Pinpoint the cell where the given text exists, returning its [X, Y] midpoint coordinate. 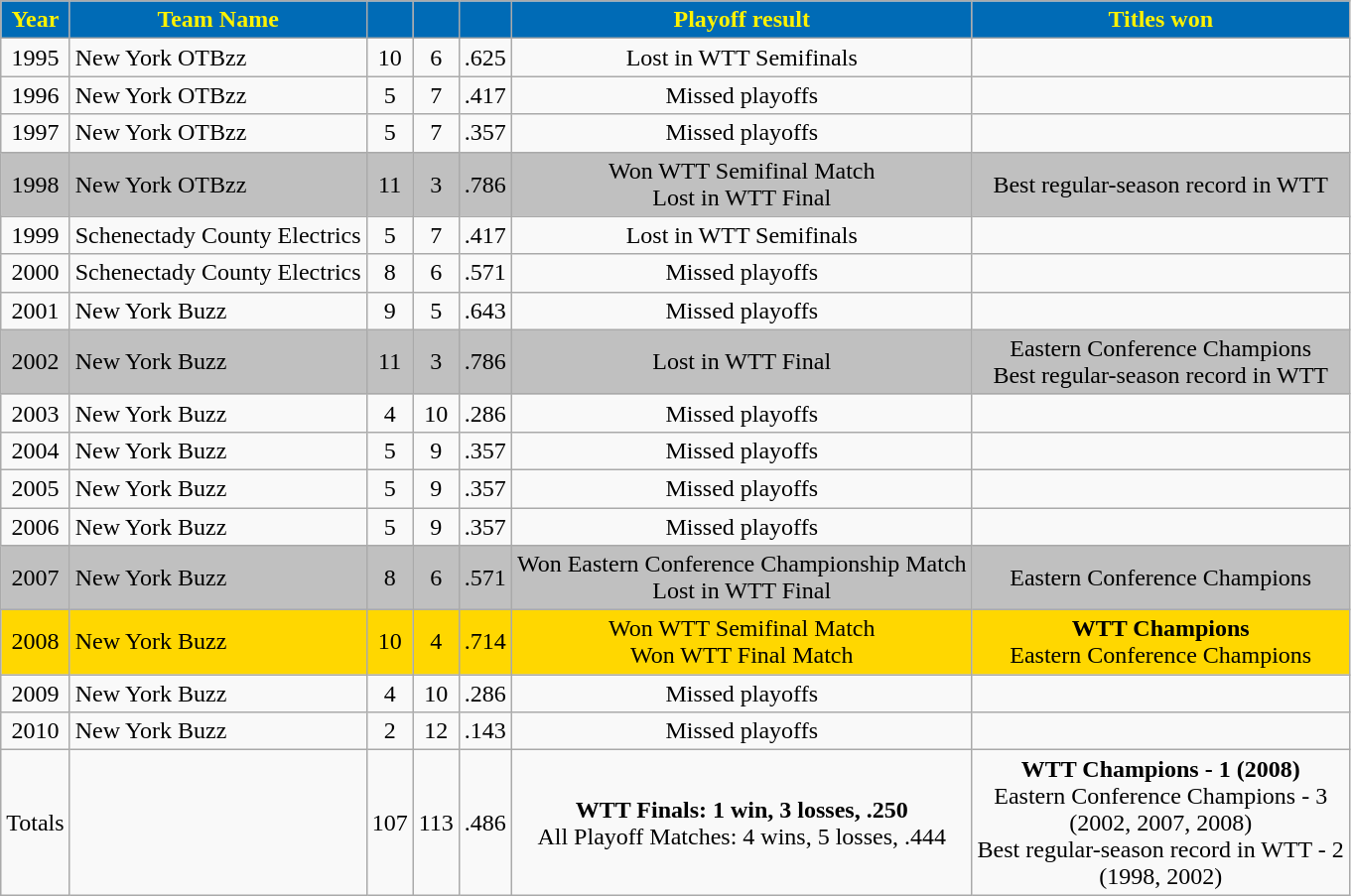
WTT ChampionsEastern Conference Champions [1160, 643]
1995 [36, 58]
Team Name [218, 20]
Best regular-season record in WTT [1160, 185]
2005 [36, 488]
107 [389, 823]
2006 [36, 527]
Playoff result [742, 20]
2002 [36, 361]
Won Eastern Conference Championship MatchLost in WTT Final [742, 577]
1997 [36, 133]
.486 [484, 823]
Lost in WTT Final [742, 361]
Eastern Conference Champions [1160, 577]
Totals [36, 823]
Year [36, 20]
.625 [484, 58]
1999 [36, 235]
2008 [36, 643]
12 [436, 731]
WTT Finals: 1 win, 3 losses, .250All Playoff Matches: 4 wins, 5 losses, .444 [742, 823]
1998 [36, 185]
2007 [36, 577]
Titles won [1160, 20]
2 [389, 731]
2003 [36, 413]
Won WTT Semifinal MatchWon WTT Final Match [742, 643]
WTT Champions - 1 (2008)Eastern Conference Champions - 3(2002, 2007, 2008)Best regular-season record in WTT - 2(1998, 2002) [1160, 823]
.643 [484, 311]
2010 [36, 731]
.714 [484, 643]
.143 [484, 731]
2004 [36, 450]
Won WTT Semifinal MatchLost in WTT Final [742, 185]
Eastern Conference ChampionsBest regular-season record in WTT [1160, 361]
2000 [36, 273]
1996 [36, 95]
2009 [36, 694]
113 [436, 823]
2001 [36, 311]
